Extract the [X, Y] coordinate from the center of the cell holding the provided text.  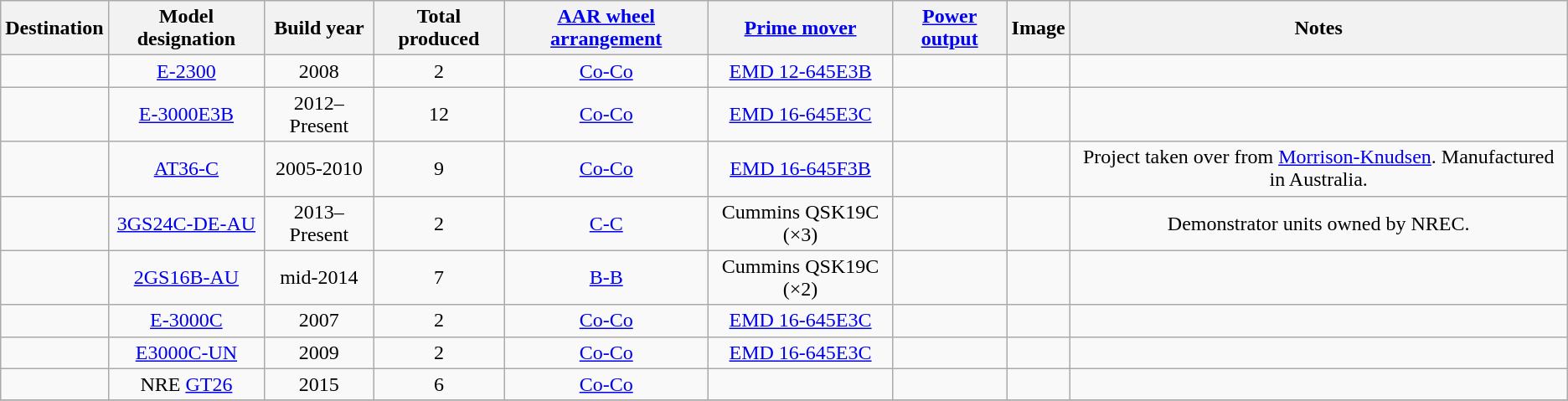
EMD 12-645E3B [801, 71]
mid-2014 [320, 278]
2013–Present [320, 223]
Project taken over from Morrison-Knudsen. Manufactured in Australia. [1318, 169]
7 [439, 278]
Destination [54, 28]
2009 [320, 352]
E-3000E3B [186, 114]
AAR wheel arrangement [606, 28]
2007 [320, 321]
2012–Present [320, 114]
2015 [320, 384]
6 [439, 384]
EMD 16-645F3B [801, 169]
Cummins QSK19C (×3) [801, 223]
Image [1039, 28]
Notes [1318, 28]
Power output [950, 28]
Cummins QSK19C (×2) [801, 278]
C-C [606, 223]
AT36-C [186, 169]
2005-2010 [320, 169]
Demonstrator units owned by NREC. [1318, 223]
Build year [320, 28]
E-2300 [186, 71]
E3000C-UN [186, 352]
3GS24C-DE-AU [186, 223]
Prime mover [801, 28]
Total produced [439, 28]
12 [439, 114]
E-3000C [186, 321]
2008 [320, 71]
9 [439, 169]
Model designation [186, 28]
2GS16B-AU [186, 278]
NRE GT26 [186, 384]
B-B [606, 278]
